Capture the cell that displays the provided text and extract its [x, y] central coordinate. 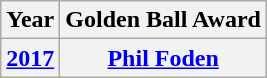
Golden Ball Award [164, 20]
2017 [30, 58]
Phil Foden [164, 58]
Year [30, 20]
